Return the [x, y] coordinate for the center point of the cell that contains the specified text.  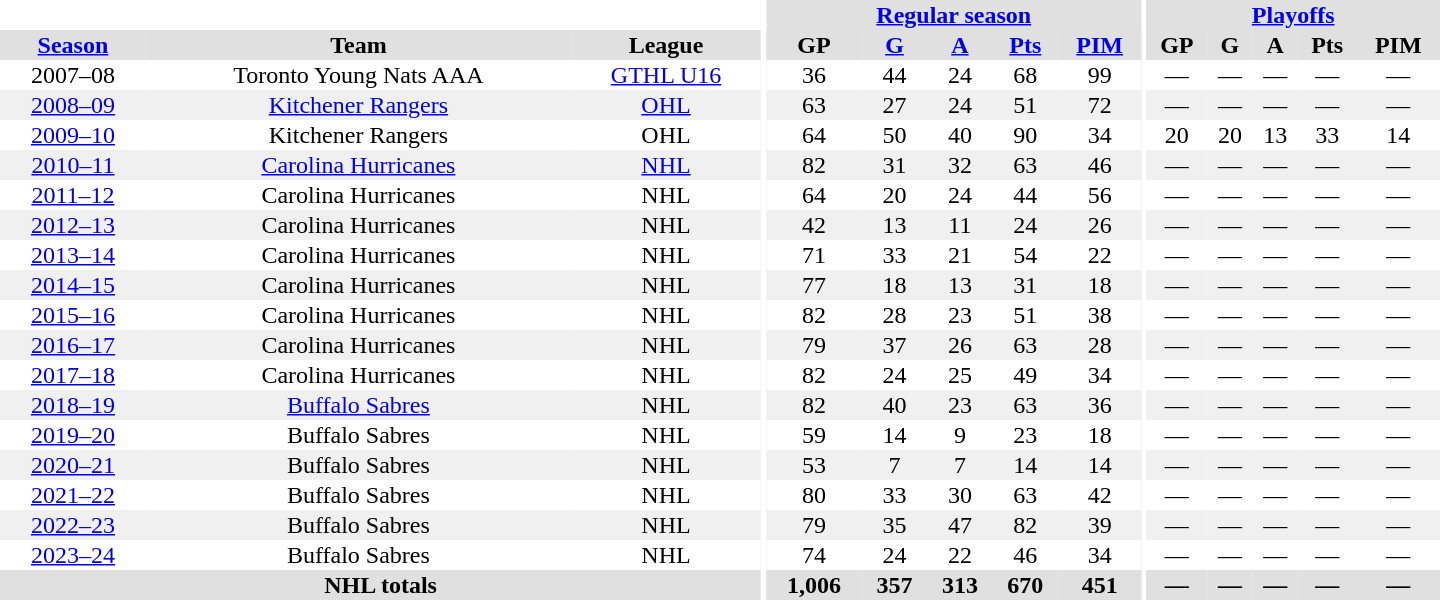
99 [1100, 75]
2016–17 [73, 345]
451 [1100, 585]
2021–22 [73, 495]
30 [960, 495]
2007–08 [73, 75]
35 [894, 525]
Team [358, 45]
25 [960, 375]
71 [814, 255]
77 [814, 285]
2012–13 [73, 225]
2010–11 [73, 165]
38 [1100, 315]
Season [73, 45]
2014–15 [73, 285]
2015–16 [73, 315]
Regular season [954, 15]
90 [1026, 135]
72 [1100, 105]
NHL totals [380, 585]
32 [960, 165]
80 [814, 495]
2018–19 [73, 405]
21 [960, 255]
Playoffs [1293, 15]
27 [894, 105]
670 [1026, 585]
2020–21 [73, 465]
2017–18 [73, 375]
GTHL U16 [666, 75]
74 [814, 555]
53 [814, 465]
50 [894, 135]
League [666, 45]
37 [894, 345]
59 [814, 435]
2008–09 [73, 105]
2013–14 [73, 255]
2022–23 [73, 525]
49 [1026, 375]
2011–12 [73, 195]
313 [960, 585]
2019–20 [73, 435]
1,006 [814, 585]
2009–10 [73, 135]
68 [1026, 75]
357 [894, 585]
39 [1100, 525]
54 [1026, 255]
2023–24 [73, 555]
11 [960, 225]
47 [960, 525]
Toronto Young Nats AAA [358, 75]
9 [960, 435]
56 [1100, 195]
